Search for the cell housing the specified text and yield its [X, Y] center coordinate. 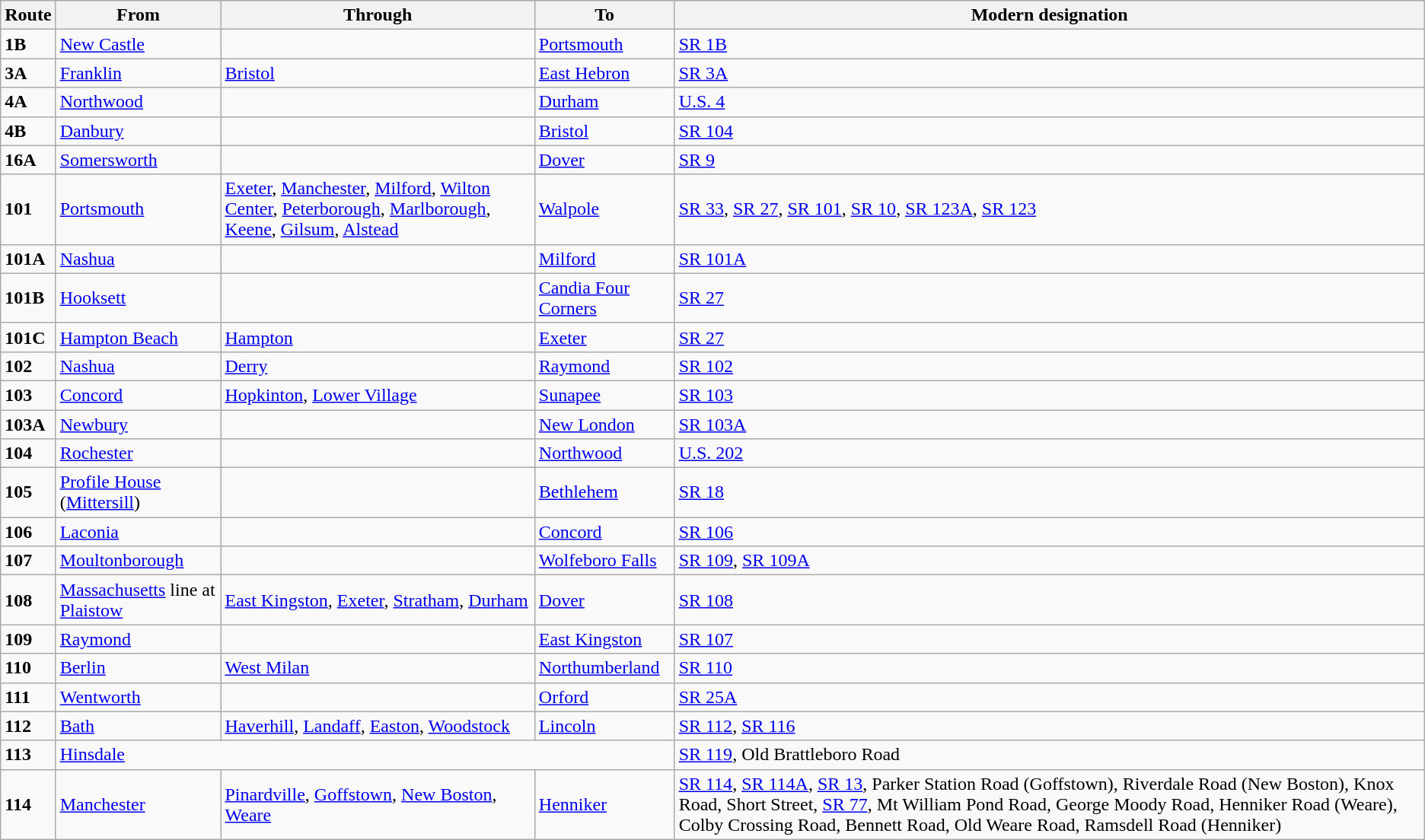
3A [28, 73]
101 [28, 209]
Candia Four Corners [604, 298]
Franklin [139, 73]
Hooksett [139, 298]
101A [28, 259]
101C [28, 337]
Berlin [139, 668]
Milford [604, 259]
SR 104 [1049, 131]
Bethlehem [604, 493]
Moultonborough [139, 561]
Hopkinton, Lower Village [378, 395]
SR 109, SR 109A [1049, 561]
SR 103 [1049, 395]
To [604, 15]
Hampton [378, 337]
SR 18 [1049, 493]
4B [28, 131]
New London [604, 424]
New Castle [139, 44]
SR 3A [1049, 73]
Lincoln [604, 726]
4A [28, 102]
SR 119, Old Brattleboro Road [1049, 755]
Pinardville, Goffstown, New Boston, Weare [378, 804]
Profile House (Mittersill) [139, 493]
Through [378, 15]
Rochester [139, 453]
103A [28, 424]
107 [28, 561]
Northumberland [604, 668]
East Kingston [604, 639]
SR 108 [1049, 600]
Sunapee [604, 395]
Haverhill, Landaff, Easton, Woodstock [378, 726]
Modern designation [1049, 15]
U.S. 4 [1049, 102]
Danbury [139, 131]
Route [28, 15]
Durham [604, 102]
SR 103A [1049, 424]
103 [28, 395]
Orford [604, 697]
Massachusetts line at Plaistow [139, 600]
SR 101A [1049, 259]
112 [28, 726]
110 [28, 668]
SR 110 [1049, 668]
From [139, 15]
114 [28, 804]
SR 102 [1049, 366]
Wolfeboro Falls [604, 561]
SR 106 [1049, 532]
1B [28, 44]
SR 107 [1049, 639]
111 [28, 697]
SR 112, SR 116 [1049, 726]
SR 25A [1049, 697]
108 [28, 600]
Hampton Beach [139, 337]
16A [28, 160]
Wentworth [139, 697]
Bath [139, 726]
Newbury [139, 424]
West Milan [378, 668]
Derry [378, 366]
Laconia [139, 532]
109 [28, 639]
105 [28, 493]
SR 1B [1049, 44]
113 [28, 755]
Manchester [139, 804]
East Kingston, Exeter, Stratham, Durham [378, 600]
SR 33, SR 27, SR 101, SR 10, SR 123A, SR 123 [1049, 209]
Exeter, Manchester, Milford, Wilton Center, Peterborough, Marlborough, Keene, Gilsum, Alstead [378, 209]
101B [28, 298]
Hinsdale [365, 755]
104 [28, 453]
East Hebron [604, 73]
102 [28, 366]
Walpole [604, 209]
106 [28, 532]
Henniker [604, 804]
Somersworth [139, 160]
U.S. 202 [1049, 453]
SR 9 [1049, 160]
Exeter [604, 337]
